Detect which cell encompasses the target text, then output its [x, y] center coordinate. 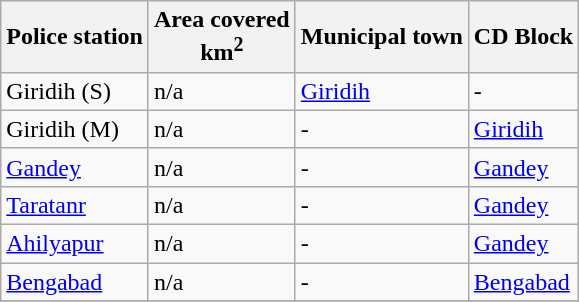
Ahilyapur [75, 244]
CD Block [523, 37]
Police station [75, 37]
Giridih (S) [75, 91]
Municipal town [382, 37]
Taratanr [75, 205]
Giridih (M) [75, 129]
Area coveredkm2 [222, 37]
